Locate the cell with the specified text and output its [X, Y] center coordinate. 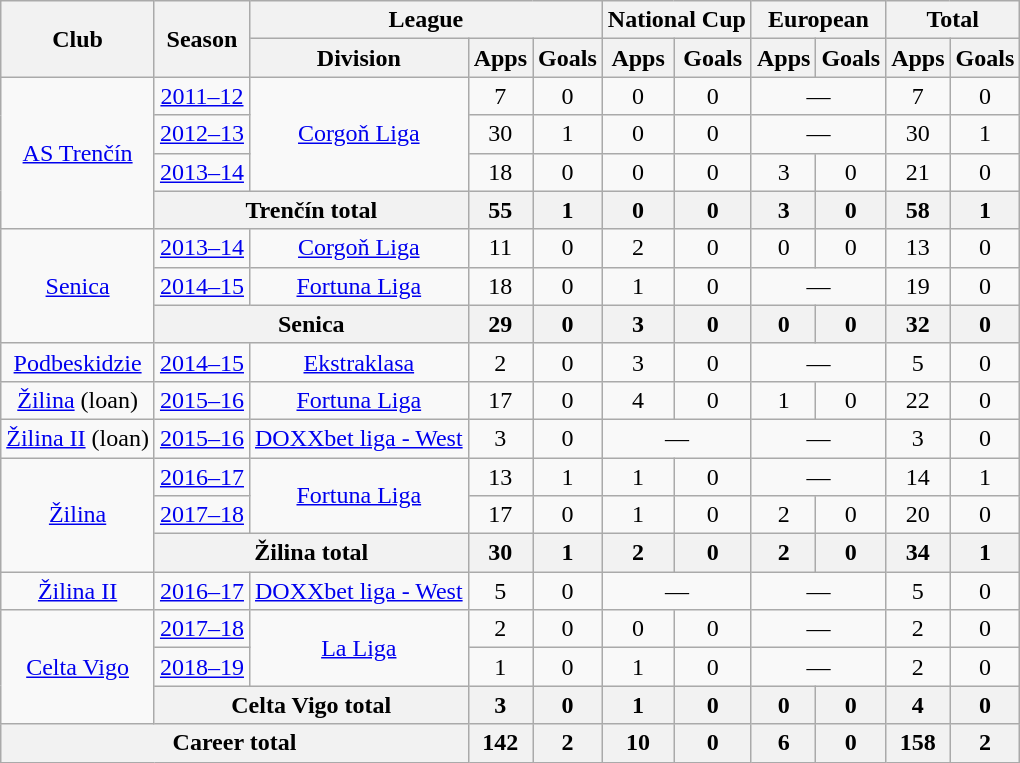
11 [500, 248]
Club [78, 39]
22 [918, 400]
Total [953, 20]
2018–19 [202, 667]
Celta Vigo [78, 667]
Division [358, 58]
Career total [234, 743]
European [818, 20]
Žilina II [78, 591]
34 [918, 553]
Žilina (loan) [78, 400]
Žilina II (loan) [78, 438]
Celta Vigo total [311, 705]
La Liga [358, 648]
2012–13 [202, 134]
Žilina [78, 515]
League [426, 20]
Season [202, 39]
29 [500, 324]
32 [918, 324]
2011–12 [202, 96]
158 [918, 743]
19 [918, 286]
58 [918, 210]
Žilina total [311, 553]
Ekstraklasa [358, 362]
10 [638, 743]
14 [918, 477]
Podbeskidzie [78, 362]
National Cup [676, 20]
Trenčín total [311, 210]
AS Trenčín [78, 153]
142 [500, 743]
21 [918, 172]
20 [918, 515]
55 [500, 210]
6 [783, 743]
